Determine the (x, y) coordinate at the center of the cell enclosing the given text.  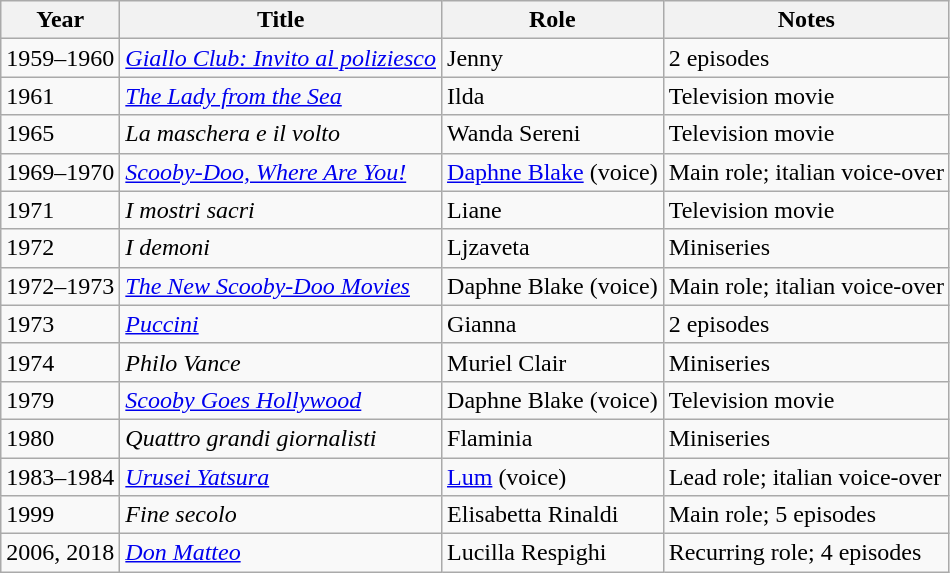
Ljzaveta (553, 248)
Scooby Goes Hollywood (281, 400)
Don Matteo (281, 553)
Title (281, 20)
Ilda (553, 96)
Lucilla Respighi (553, 553)
Scooby-Doo, Where Are You! (281, 172)
Flaminia (553, 438)
2006, 2018 (60, 553)
Fine secolo (281, 515)
Liane (553, 210)
La maschera e il volto (281, 134)
I demoni (281, 248)
The Lady from the Sea (281, 96)
Muriel Clair (553, 362)
1974 (60, 362)
1999 (60, 515)
Lead role; italian voice-over (806, 477)
Notes (806, 20)
Wanda Sereni (553, 134)
1979 (60, 400)
Quattro grandi giornalisti (281, 438)
The New Scooby-Doo Movies (281, 286)
1959–1960 (60, 58)
Year (60, 20)
1961 (60, 96)
Urusei Yatsura (281, 477)
1969–1970 (60, 172)
1973 (60, 324)
Giallo Club: Invito al poliziesco (281, 58)
1972–1973 (60, 286)
1972 (60, 248)
1980 (60, 438)
Elisabetta Rinaldi (553, 515)
Main role; 5 episodes (806, 515)
I mostri sacri (281, 210)
1965 (60, 134)
Recurring role; 4 episodes (806, 553)
Jenny (553, 58)
1983–1984 (60, 477)
Role (553, 20)
Philo Vance (281, 362)
Puccini (281, 324)
Gianna (553, 324)
Lum (voice) (553, 477)
1971 (60, 210)
